Capture the cell that displays the provided text and extract its [X, Y] central coordinate. 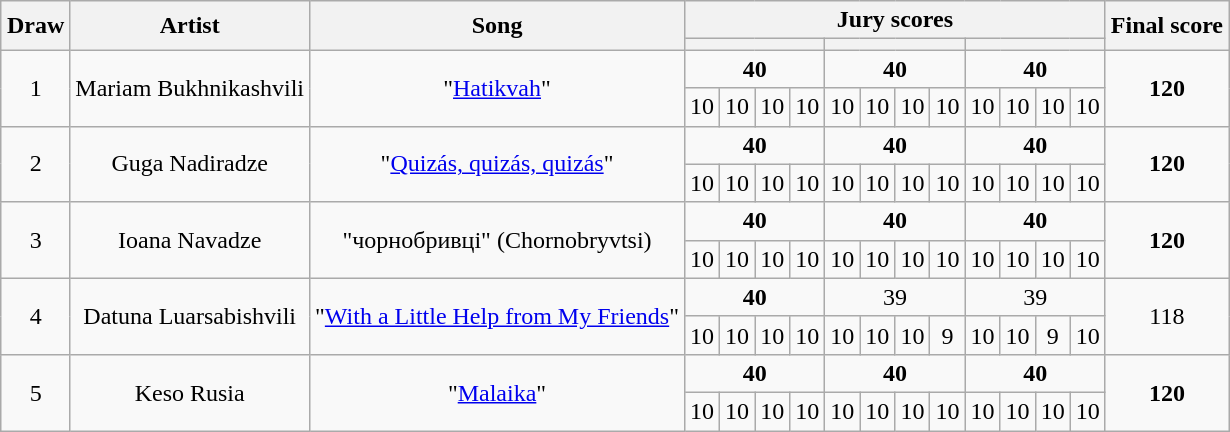
118 [1166, 316]
Song [498, 26]
Datuna Luarsabishvili [190, 316]
"Hatikvah" [498, 88]
Ioana Navadze [190, 240]
1 [35, 88]
3 [35, 240]
Jury scores [896, 20]
"Malaika" [498, 392]
"With a Little Help from My Friends" [498, 316]
Artist [190, 26]
"чорнобривці" (Chornobryvtsi) [498, 240]
Mariam Bukhnikashvili [190, 88]
"Quizás, quizás, quizás" [498, 164]
2 [35, 164]
Final score [1166, 26]
4 [35, 316]
Draw [35, 26]
Guga Nadiradze [190, 164]
Keso Rusia [190, 392]
5 [35, 392]
